Search for the cell housing the specified text and yield its (X, Y) center coordinate. 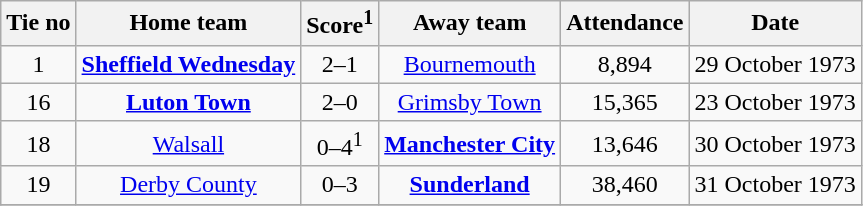
8,894 (625, 64)
1 (38, 64)
Sunderland (470, 185)
Bournemouth (470, 64)
29 October 1973 (775, 64)
Tie no (38, 24)
18 (38, 144)
2–0 (340, 102)
Home team (188, 24)
38,460 (625, 185)
Score1 (340, 24)
Sheffield Wednesday (188, 64)
16 (38, 102)
Grimsby Town (470, 102)
15,365 (625, 102)
30 October 1973 (775, 144)
0–41 (340, 144)
Walsall (188, 144)
13,646 (625, 144)
Attendance (625, 24)
Away team (470, 24)
2–1 (340, 64)
Derby County (188, 185)
0–3 (340, 185)
31 October 1973 (775, 185)
19 (38, 185)
23 October 1973 (775, 102)
Manchester City (470, 144)
Date (775, 24)
Luton Town (188, 102)
